From the cell containing the given text, extract its center point as (x, y) coordinate. 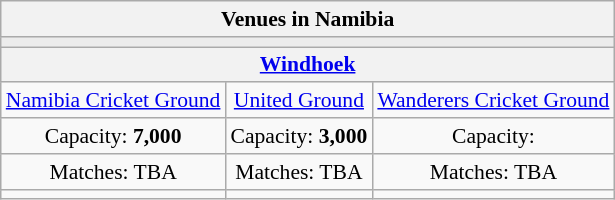
Namibia Cricket Ground (114, 101)
Venues in Namibia (308, 19)
United Ground (298, 101)
Wanderers Cricket Ground (493, 101)
Capacity: 7,000 (114, 136)
Capacity: (493, 136)
Capacity: 3,000 (298, 136)
Windhoek (308, 65)
